Output the [X, Y] coordinate of the center of the cell containing the given text.  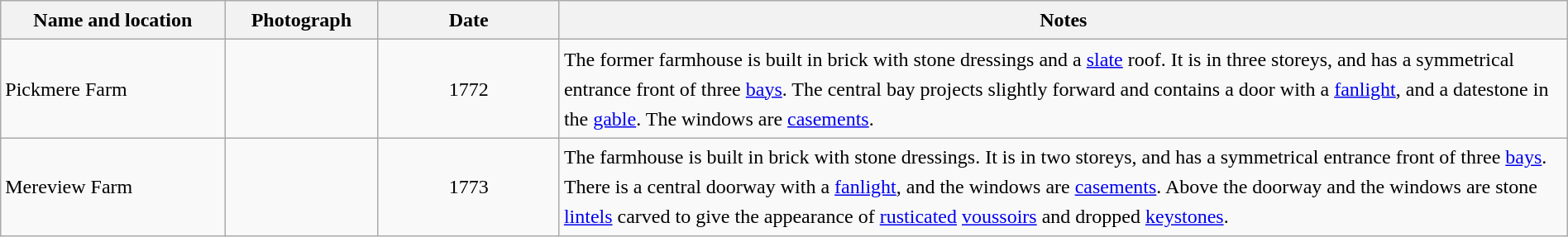
1773 [468, 187]
Pickmere Farm [112, 89]
1772 [468, 89]
Photograph [301, 20]
Mereview Farm [112, 187]
Notes [1064, 20]
Name and location [112, 20]
Date [468, 20]
